Search for the cell housing the specified text and yield its (X, Y) center coordinate. 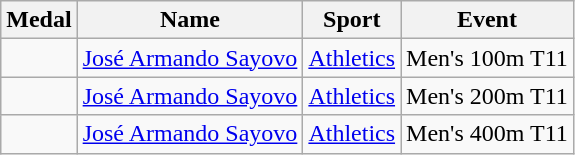
Men's 400m T11 (488, 134)
Men's 200m T11 (488, 96)
Sport (352, 20)
Men's 100m T11 (488, 58)
Medal (39, 20)
Name (190, 20)
Event (488, 20)
